Determine the [X, Y] coordinate at the center of the cell enclosing the given text.  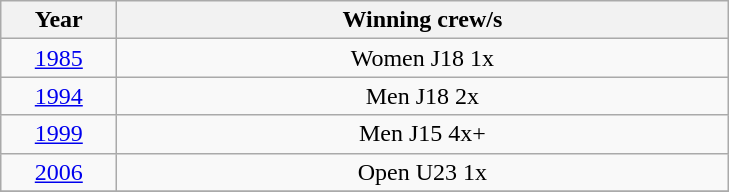
1985 [59, 58]
Women J18 1x [422, 58]
Men J15 4x+ [422, 134]
Men J18 2x [422, 96]
1994 [59, 96]
Open U23 1x [422, 172]
1999 [59, 134]
2006 [59, 172]
Year [59, 20]
Winning crew/s [422, 20]
